Scan for the cell matching the given text and deliver its [X, Y] coordinate at center. 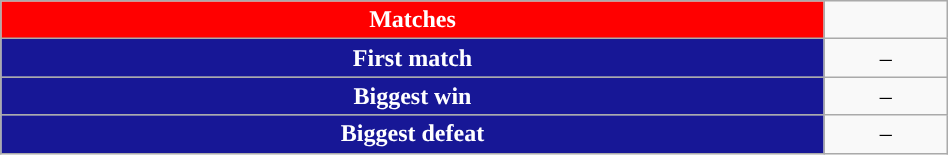
Biggest win [412, 96]
Biggest defeat [412, 134]
First match [412, 58]
Matches [412, 20]
